Scan for the cell matching the given text and deliver its (x, y) coordinate at center. 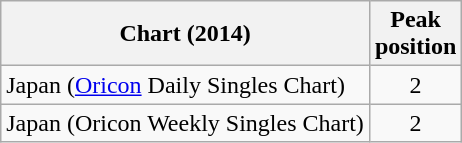
Japan (Oricon Daily Singles Chart) (186, 85)
Japan (Oricon Weekly Singles Chart) (186, 123)
Peakposition (415, 34)
Chart (2014) (186, 34)
